Capture the cell that displays the provided text and extract its [x, y] central coordinate. 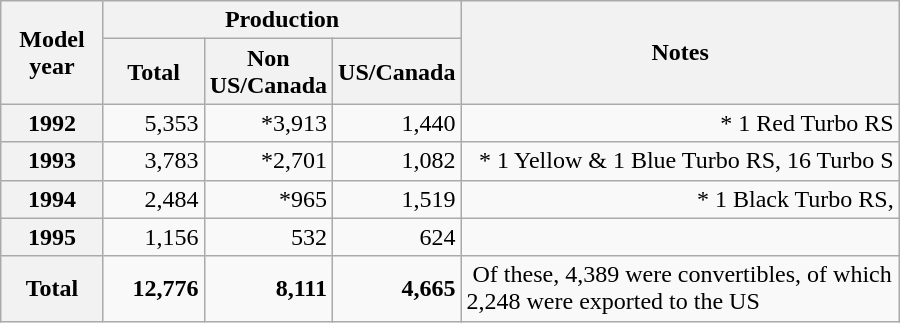
* 1 Yellow & 1 Blue Turbo RS, 16 Turbo S [680, 161]
Production [282, 20]
3,783 [154, 161]
Model year [52, 52]
8,111 [268, 288]
1994 [52, 199]
1993 [52, 161]
1995 [52, 237]
4,665 [397, 288]
* 1 Black Turbo RS, [680, 199]
624 [397, 237]
Notes [680, 52]
1992 [52, 123]
5,353 [154, 123]
*2,701 [268, 161]
12,776 [154, 288]
1,082 [397, 161]
*3,913 [268, 123]
2,484 [154, 199]
Of these, 4,389 were convertibles, of which 2,248 were exported to the US [680, 288]
* 1 Red Turbo RS [680, 123]
1,156 [154, 237]
532 [268, 237]
*965 [268, 199]
US/Canada [397, 72]
1,440 [397, 123]
1,519 [397, 199]
Non US/Canada [268, 72]
